Detect which cell encompasses the target text, then output its [X, Y] center coordinate. 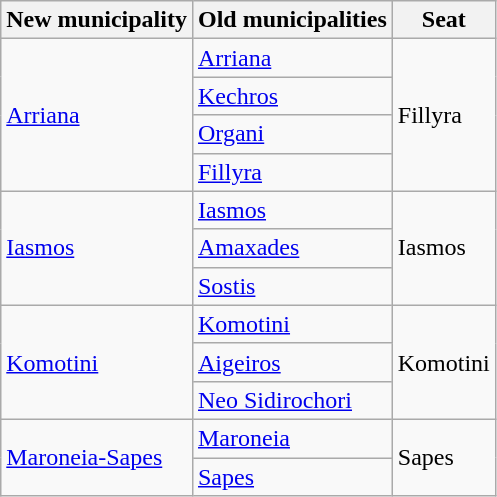
Neo Sidirochori [292, 400]
Maroneia-Sapes [97, 457]
Maroneia [292, 438]
Organi [292, 134]
Amaxades [292, 248]
Kechros [292, 96]
Sostis [292, 286]
Seat [444, 20]
Old municipalities [292, 20]
Aigeiros [292, 362]
New municipality [97, 20]
